Identify which cell holds the provided text, then report its [x, y] central coordinate. 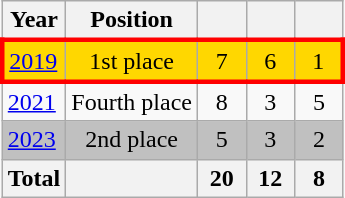
2019 [34, 60]
1 [320, 60]
Position [132, 21]
2nd place [132, 140]
Year [34, 21]
Fourth place [132, 101]
12 [270, 178]
2 [320, 140]
6 [270, 60]
20 [222, 178]
1st place [132, 60]
Total [34, 178]
7 [222, 60]
2023 [34, 140]
2021 [34, 101]
